Locate the cell with the specified text and output its [x, y] center coordinate. 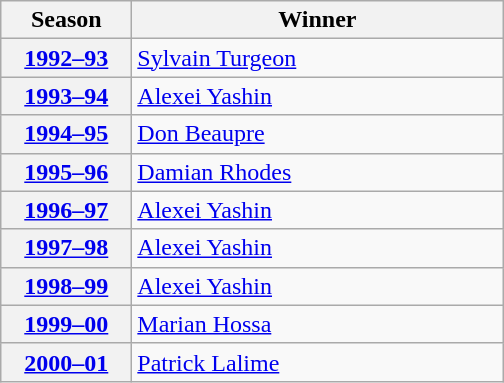
1996–97 [66, 210]
1998–99 [66, 286]
1995–96 [66, 172]
1992–93 [66, 58]
Season [66, 20]
1993–94 [66, 96]
Damian Rhodes [318, 172]
Sylvain Turgeon [318, 58]
1994–95 [66, 134]
1997–98 [66, 248]
Winner [318, 20]
1999–00 [66, 324]
2000–01 [66, 362]
Patrick Lalime [318, 362]
Don Beaupre [318, 134]
Marian Hossa [318, 324]
